Return (x, y) of the center of cell containing provided text 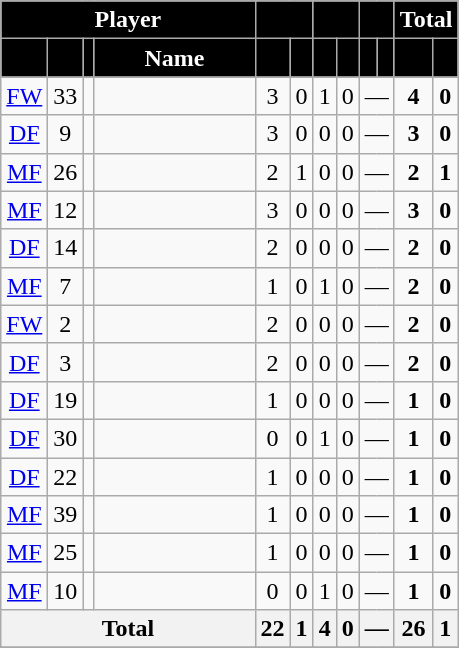
12 (66, 210)
25 (66, 553)
30 (66, 438)
19 (66, 400)
14 (66, 248)
33 (66, 96)
Player (128, 20)
39 (66, 515)
7 (66, 286)
10 (66, 591)
9 (66, 134)
Name (174, 58)
